Pinpoint the cell where the given text exists, returning its [X, Y] midpoint coordinate. 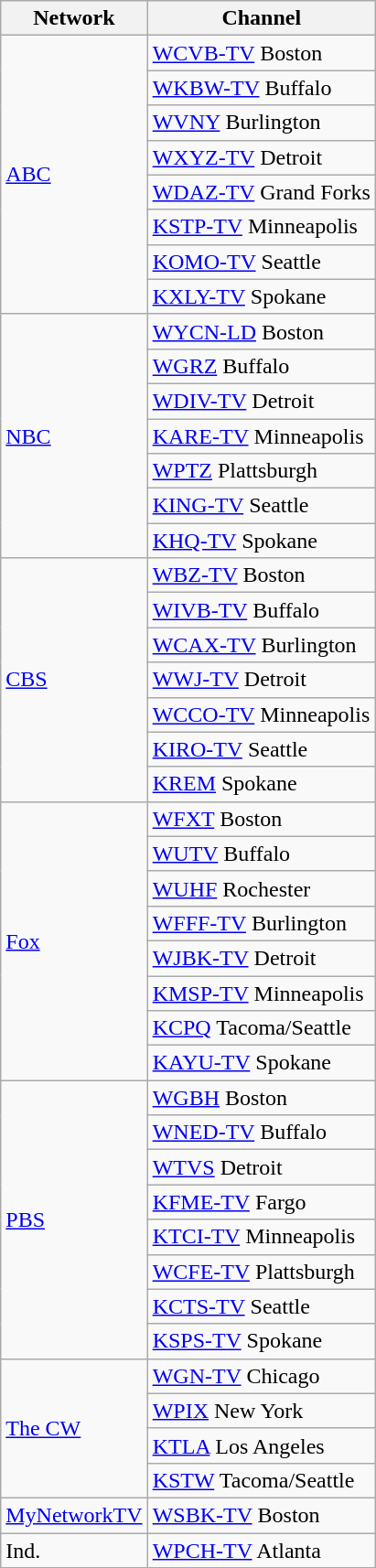
KSPS-TV Spokane [262, 1341]
WUHF Rochester [262, 888]
WDAZ-TV Grand Forks [262, 192]
WXYZ-TV Detroit [262, 157]
KARE-TV Minneapolis [262, 436]
Ind. [74, 1551]
WGBH Boston [262, 1098]
WVNY Burlington [262, 123]
NBC [74, 435]
KTLA Los Angeles [262, 1445]
KHQ-TV Spokane [262, 541]
WNED-TV Buffalo [262, 1133]
WYCN-LD Boston [262, 331]
WJBK-TV Detroit [262, 958]
WPTZ Plattsburgh [262, 471]
Channel [262, 18]
WCFE-TV Plattsburgh [262, 1272]
WCCO-TV Minneapolis [262, 714]
KFME-TV Fargo [262, 1202]
KTCI-TV Minneapolis [262, 1237]
MyNetworkTV [74, 1515]
WBZ-TV Boston [262, 575]
WDIV-TV Detroit [262, 401]
KSTW Tacoma/Seattle [262, 1480]
WPCH-TV Atlanta [262, 1551]
KXLY-TV Spokane [262, 296]
Fox [74, 940]
PBS [74, 1219]
WGN-TV Chicago [262, 1376]
KAYU-TV Spokane [262, 1063]
WCAX-TV Burlington [262, 645]
KING-TV Seattle [262, 506]
KIRO-TV Seattle [262, 749]
ABC [74, 175]
WSBK-TV Boston [262, 1515]
KMSP-TV Minneapolis [262, 993]
WUTV Buffalo [262, 854]
WCVB-TV Boston [262, 53]
WIVB-TV Buffalo [262, 610]
KOMO-TV Seattle [262, 262]
WKBW-TV Buffalo [262, 88]
Network [74, 18]
KREM Spokane [262, 784]
WFXT Boston [262, 819]
WFFF-TV Burlington [262, 923]
WGRZ Buffalo [262, 366]
KSTP-TV Minneapolis [262, 227]
KCTS-TV Seattle [262, 1306]
WTVS Detroit [262, 1167]
CBS [74, 680]
KCPQ Tacoma/Seattle [262, 1028]
WPIX New York [262, 1411]
The CW [74, 1428]
WWJ-TV Detroit [262, 680]
